For the text-containing cell, return its midpoint in [x, y] coordinate format. 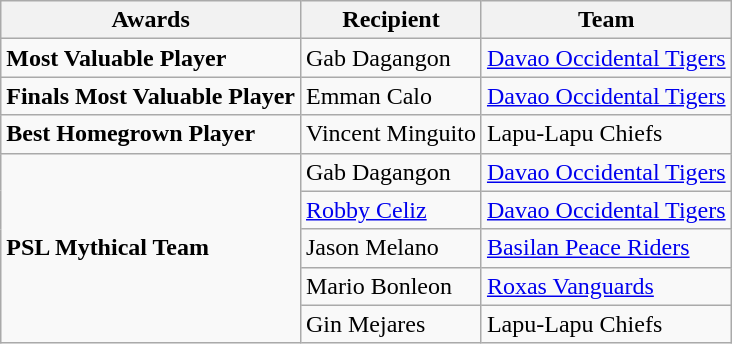
Emman Calo [390, 96]
Mario Bonleon [390, 286]
PSL Mythical Team [151, 248]
Gin Mejares [390, 324]
Awards [151, 20]
Roxas Vanguards [606, 286]
Recipient [390, 20]
Finals Most Valuable Player [151, 96]
Robby Celiz [390, 210]
Basilan Peace Riders [606, 248]
Vincent Minguito [390, 134]
Most Valuable Player [151, 58]
Jason Melano [390, 248]
Best Homegrown Player [151, 134]
Team [606, 20]
